Pinpoint the cell where the given text exists, returning its [x, y] midpoint coordinate. 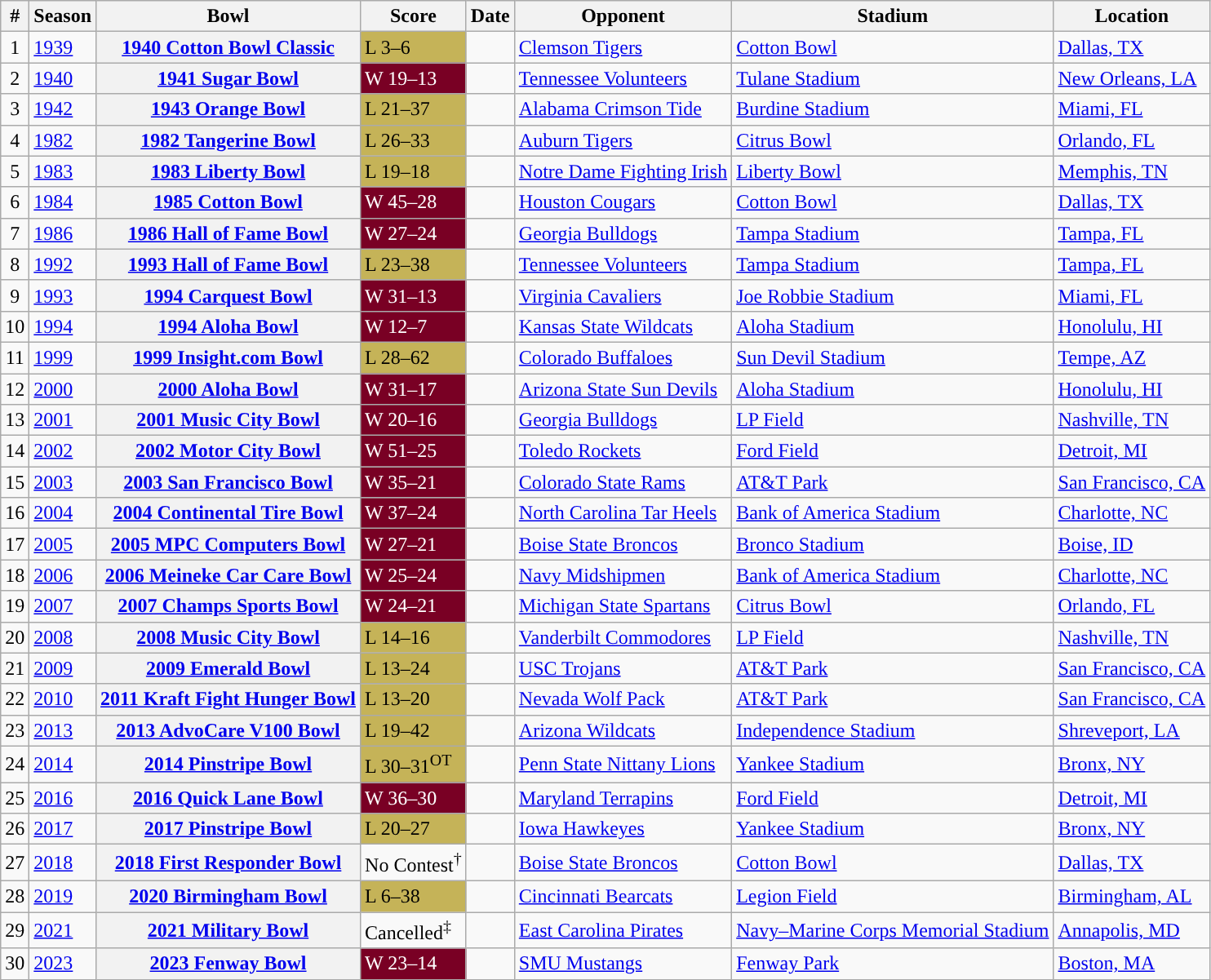
2016 Quick Lane Bowl [228, 798]
2006 [63, 575]
Shreveport, LA [1132, 730]
Clemson Tigers [623, 47]
1986 Hall of Fame Bowl [228, 233]
2003 San Francisco Bowl [228, 482]
1940 [63, 78]
19 [15, 606]
21 [15, 668]
15 [15, 482]
New Orleans, LA [1132, 78]
SMU Mustangs [623, 964]
1982 Tangerine Bowl [228, 140]
# [15, 16]
2021 [63, 930]
L 30–31OT [414, 764]
East Carolina Pirates [623, 930]
1994 Aloha Bowl [228, 326]
L 28–62 [414, 357]
Location [1132, 16]
2006 Meineke Car Care Bowl [228, 575]
1982 [63, 140]
2002 Motor City Bowl [228, 451]
L 20–27 [414, 829]
W 27–24 [414, 233]
Kansas State Wildcats [623, 326]
Burdine Stadium [893, 109]
18 [15, 575]
2008 Music City Bowl [228, 637]
2000 Aloha Bowl [228, 389]
Notre Dame Fighting Irish [623, 171]
2013 AdvoCare V100 Bowl [228, 730]
Date [490, 16]
2001 [63, 420]
L 14–16 [414, 637]
2021 Military Bowl [228, 930]
13 [15, 420]
2005 [63, 544]
30 [15, 964]
Arizona State Sun Devils [623, 389]
Penn State Nittany Lions [623, 764]
1993 Hall of Fame Bowl [228, 264]
W 27–21 [414, 544]
28 [15, 896]
Stadium [893, 16]
Maryland Terrapins [623, 798]
25 [15, 798]
Houston Cougars [623, 202]
Opponent [623, 16]
W 51–25 [414, 451]
16 [15, 513]
1 [15, 47]
Fenway Park [893, 964]
L 19–18 [414, 171]
2014 [63, 764]
1994 [63, 326]
7 [15, 233]
Iowa Hawkeyes [623, 829]
1999 [63, 357]
Vanderbilt Commodores [623, 637]
Tempe, AZ [1132, 357]
2001 Music City Bowl [228, 420]
Alabama Crimson Tide [623, 109]
2016 [63, 798]
1993 [63, 295]
1999 Insight.com Bowl [228, 357]
Virginia Cavaliers [623, 295]
Score [414, 16]
Navy Midshipmen [623, 575]
2 [15, 78]
Liberty Bowl [893, 171]
1986 [63, 233]
1983 [63, 171]
Navy–Marine Corps Memorial Stadium [893, 930]
W 19–13 [414, 78]
1984 [63, 202]
W 20–16 [414, 420]
2020 Birmingham Bowl [228, 896]
2017 Pinstripe Bowl [228, 829]
W 25–24 [414, 575]
Auburn Tigers [623, 140]
22 [15, 699]
2023 Fenway Bowl [228, 964]
Toledo Rockets [623, 451]
W 12–7 [414, 326]
2004 Continental Tire Bowl [228, 513]
Arizona Wildcats [623, 730]
Joe Robbie Stadium [893, 295]
L 6–38 [414, 896]
Boise, ID [1132, 544]
11 [15, 357]
Annapolis, MD [1132, 930]
L 23–38 [414, 264]
1985 Cotton Bowl [228, 202]
2002 [63, 451]
L 21–37 [414, 109]
Bowl [228, 16]
Memphis, TN [1132, 171]
2003 [63, 482]
L 26–33 [414, 140]
Bronco Stadium [893, 544]
1942 [63, 109]
24 [15, 764]
2007 Champs Sports Bowl [228, 606]
1983 Liberty Bowl [228, 171]
W 36–30 [414, 798]
2011 Kraft Fight Hunger Bowl [228, 699]
2017 [63, 829]
1940 Cotton Bowl Classic [228, 47]
14 [15, 451]
1941 Sugar Bowl [228, 78]
Independence Stadium [893, 730]
2013 [63, 730]
W 23–14 [414, 964]
Michigan State Spartans [623, 606]
Cincinnati Bearcats [623, 896]
W 31–13 [414, 295]
1994 Carquest Bowl [228, 295]
L 13–24 [414, 668]
20 [15, 637]
Tulane Stadium [893, 78]
Season [63, 16]
Sun Devil Stadium [893, 357]
L 3–6 [414, 47]
W 45–28 [414, 202]
1943 Orange Bowl [228, 109]
10 [15, 326]
2009 Emerald Bowl [228, 668]
4 [15, 140]
W 35–21 [414, 482]
L 19–42 [414, 730]
2010 [63, 699]
2018 First Responder Bowl [228, 863]
2007 [63, 606]
3 [15, 109]
No Contest† [414, 863]
2000 [63, 389]
2005 MPC Computers Bowl [228, 544]
2014 Pinstripe Bowl [228, 764]
Birmingham, AL [1132, 896]
2023 [63, 964]
Legion Field [893, 896]
Colorado Buffaloes [623, 357]
Boston, MA [1132, 964]
2004 [63, 513]
Colorado State Rams [623, 482]
9 [15, 295]
North Carolina Tar Heels [623, 513]
2019 [63, 896]
23 [15, 730]
2009 [63, 668]
6 [15, 202]
W 24–21 [414, 606]
USC Trojans [623, 668]
27 [15, 863]
W 31–17 [414, 389]
29 [15, 930]
2018 [63, 863]
Nevada Wolf Pack [623, 699]
12 [15, 389]
8 [15, 264]
L 13–20 [414, 699]
17 [15, 544]
5 [15, 171]
26 [15, 829]
1992 [63, 264]
Cancelled‡ [414, 930]
2008 [63, 637]
1939 [63, 47]
W 37–24 [414, 513]
